Return [X, Y] of the center of cell containing provided text 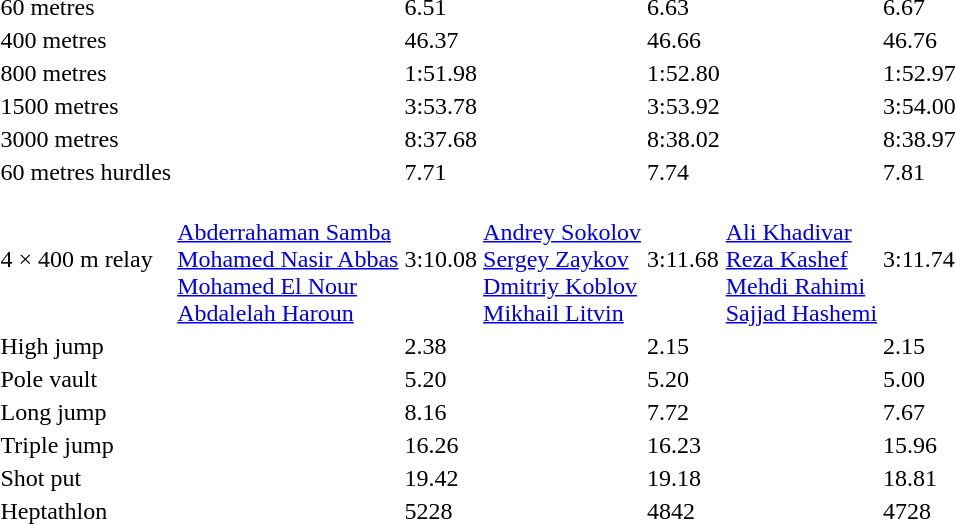
Abderrahaman SambaMohamed Nasir AbbasMohamed El NourAbdalelah Haroun [288, 259]
8:37.68 [441, 139]
3:11.68 [684, 259]
7.74 [684, 172]
16.23 [684, 445]
46.37 [441, 40]
1:52.80 [684, 73]
Andrey SokolovSergey ZaykovDmitriy KoblovMikhail Litvin [562, 259]
3:53.78 [441, 106]
16.26 [441, 445]
2.15 [684, 346]
7.72 [684, 412]
46.66 [684, 40]
1:51.98 [441, 73]
Ali KhadivarReza KashefMehdi RahimiSajjad Hashemi [801, 259]
2.38 [441, 346]
3:10.08 [441, 259]
8:38.02 [684, 139]
8.16 [441, 412]
7.71 [441, 172]
19.18 [684, 478]
3:53.92 [684, 106]
19.42 [441, 478]
